Determine the (x, y) coordinate at the center of the cell enclosing the given text.  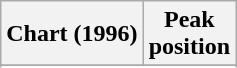
Chart (1996) (72, 34)
Peak position (189, 34)
